Find where the given text appears and provide that cell's center as [X, Y] coordinate. 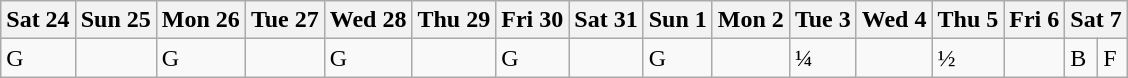
Sat 7 [1096, 20]
Tue 27 [284, 20]
Wed 28 [368, 20]
Thu 29 [454, 20]
Wed 4 [894, 20]
¼ [822, 58]
Sat 31 [606, 20]
B [1082, 58]
Mon 26 [200, 20]
Tue 3 [822, 20]
Mon 2 [750, 20]
Sat 24 [38, 20]
½ [968, 58]
Thu 5 [968, 20]
F [1113, 58]
Fri 6 [1034, 20]
Sun 25 [116, 20]
Sun 1 [678, 20]
Fri 30 [532, 20]
